Scan for the cell matching the given text and deliver its [X, Y] coordinate at center. 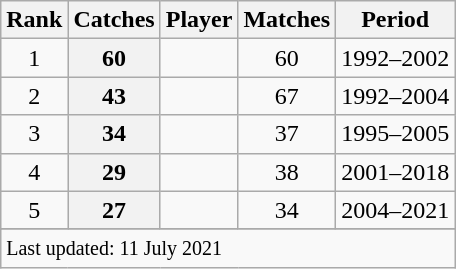
29 [114, 172]
43 [114, 96]
3 [34, 134]
1 [34, 58]
2 [34, 96]
Rank [34, 20]
1992–2002 [396, 58]
1995–2005 [396, 134]
1992–2004 [396, 96]
37 [287, 134]
2004–2021 [396, 210]
38 [287, 172]
67 [287, 96]
4 [34, 172]
27 [114, 210]
2001–2018 [396, 172]
Period [396, 20]
Catches [114, 20]
Player [199, 20]
Last updated: 11 July 2021 [228, 248]
Matches [287, 20]
5 [34, 210]
